Output the (X, Y) coordinate of the center of the cell containing the given text.  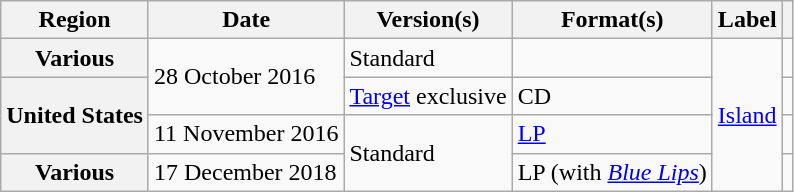
LP (with Blue Lips) (612, 172)
Region (75, 20)
28 October 2016 (246, 77)
LP (612, 134)
Version(s) (428, 20)
Island (747, 115)
Target exclusive (428, 96)
Date (246, 20)
Format(s) (612, 20)
11 November 2016 (246, 134)
17 December 2018 (246, 172)
CD (612, 96)
Label (747, 20)
United States (75, 115)
